Search for the cell housing the specified text and yield its [x, y] center coordinate. 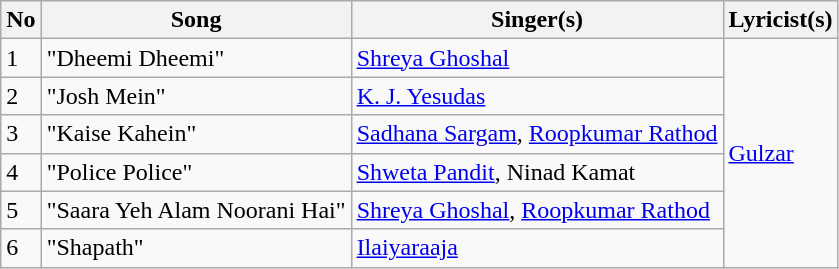
Gulzar [780, 153]
Shreya Ghoshal [537, 58]
"Kaise Kahein" [196, 134]
No [21, 20]
5 [21, 210]
Song [196, 20]
Lyricist(s) [780, 20]
Shweta Pandit, Ninad Kamat [537, 172]
1 [21, 58]
"Dheemi Dheemi" [196, 58]
K. J. Yesudas [537, 96]
"Shapath" [196, 248]
"Police Police" [196, 172]
"Saara Yeh Alam Noorani Hai" [196, 210]
2 [21, 96]
Sadhana Sargam, Roopkumar Rathod [537, 134]
Shreya Ghoshal, Roopkumar Rathod [537, 210]
6 [21, 248]
Singer(s) [537, 20]
3 [21, 134]
"Josh Mein" [196, 96]
4 [21, 172]
Ilaiyaraaja [537, 248]
